Identify which cell holds the provided text, then report its [X, Y] central coordinate. 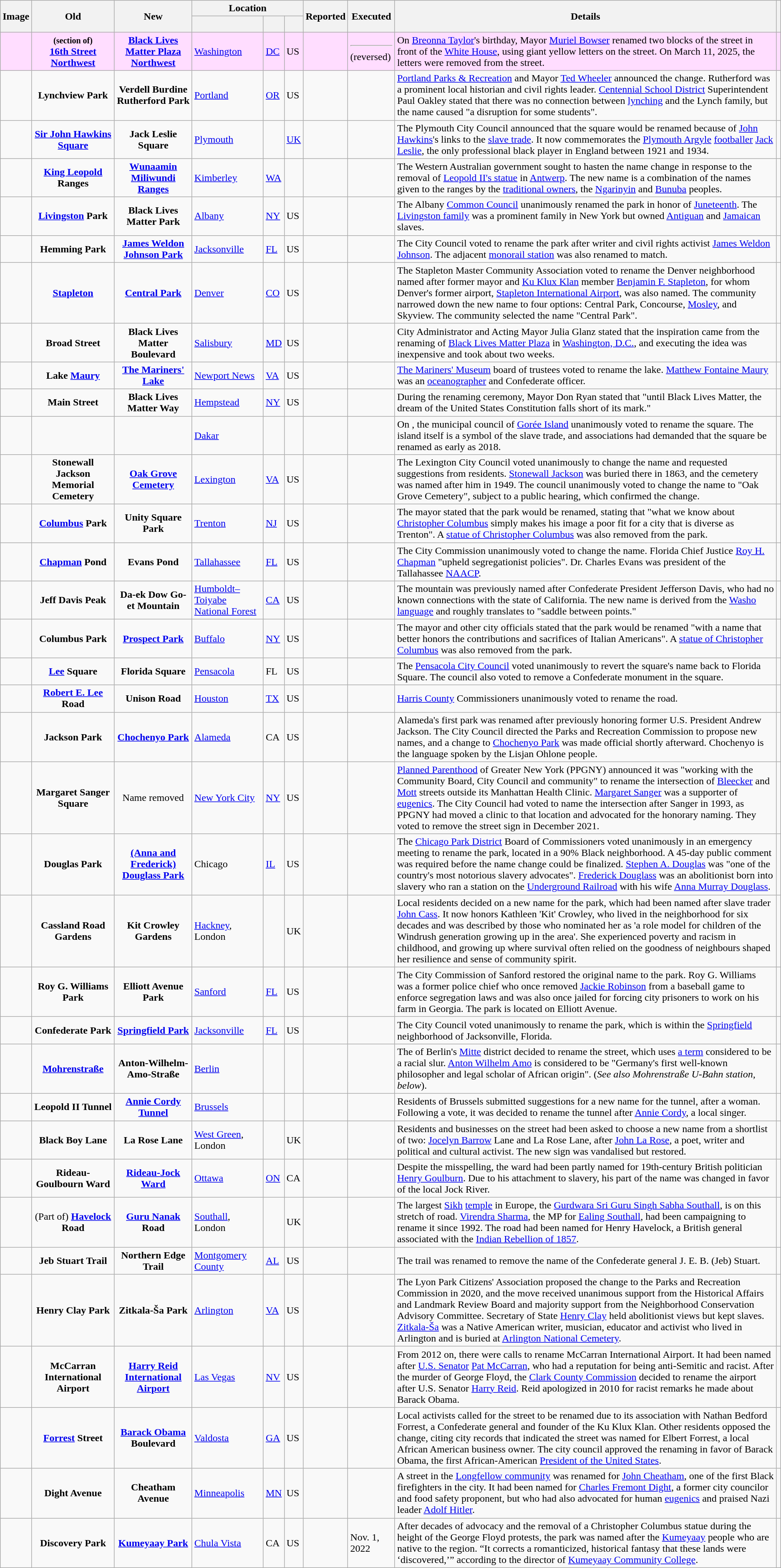
MN [274, 1493]
Jeff Davis Peak [73, 600]
Washington [228, 51]
Albany [228, 216]
Nov. 1, 2022 [371, 1543]
Sanford [228, 992]
Margaret Sanger Square [73, 798]
Prospect Park [153, 639]
Kit Crowley Gardens [153, 931]
Details [585, 16]
Northern Edge Trail [153, 1261]
Minneapolis [228, 1493]
La Rose Lane [153, 1140]
Montgomery County [228, 1261]
James Weldon Johnson Park [153, 249]
Harry Reid International Airport [153, 1377]
Brussels [228, 1107]
Stapleton [73, 293]
Unison Road [153, 698]
Main Street [73, 402]
Valdosta [228, 1438]
Houston [228, 698]
ON [274, 1178]
Livingston Park [73, 216]
Chula Vista [228, 1543]
Verdell Burdine Rutherford Park [153, 95]
Plymouth [228, 139]
Anton-Wilhelm-Amo-Straße [153, 1069]
Black Lives Matter Way [153, 402]
Sir John Hawkins Square [73, 139]
Kimberley [228, 178]
Berlin [228, 1069]
Jack Leslie Square [153, 139]
Unity Square Park [153, 524]
(Part of) Havelock Road [73, 1222]
The City Council voted unanimously to rename the park, which is within the Springfield neighborhood of Jacksonville, Florida. [585, 1030]
Black Boy Lane [73, 1140]
Trenton [228, 524]
Oak Grove Cemetery [153, 480]
Salisbury [228, 342]
New [153, 16]
The trail was renamed to remove the name of the Confederate general J. E. B. (Jeb) Stuart. [585, 1261]
Mohrenstraße [73, 1069]
Old [73, 16]
Henry Clay Park [73, 1311]
WA [274, 178]
The Mariners' Lake [153, 375]
Chapman Pond [73, 562]
Lynchview Park [73, 95]
Broad Street [73, 342]
Newport News [228, 375]
Hemming Park [73, 249]
Chochenyo Park [153, 737]
Buffalo [228, 639]
Black Lives Matter Plaza Northwest [153, 51]
Lexington [228, 480]
Black Lives Matter Boulevard [153, 342]
GA [274, 1438]
Harris County Commissioners unanimously voted to rename the road. [585, 698]
Arlington [228, 1311]
Location [248, 8]
Humboldt–Toiyabe National Forest [228, 600]
Chicago [228, 864]
Hempstead [228, 402]
NJ [274, 524]
Hackney, London [228, 931]
Jackson Park [73, 737]
Robert E. Lee Road [73, 698]
Denver [228, 293]
Guru Nanak Road [153, 1222]
Cassland Road Gardens [73, 931]
Portland [228, 95]
Lee Square [73, 672]
Tallahassee [228, 562]
West Green, London [228, 1140]
OR [274, 95]
The Mariners' Museum board of trustees voted to rename the lake. Matthew Fontaine Maury was an oceanographer and Confederate officer. [585, 375]
Las Vegas [228, 1377]
(Anna and Frederick) Douglass Park [153, 864]
TX [274, 698]
IL [274, 864]
Executed [371, 16]
Dakar [228, 435]
Florida Square [153, 672]
Ottawa [228, 1178]
Rideau-Goulbourn Ward [73, 1178]
CO [274, 293]
Evans Pond [153, 562]
Discovery Park [73, 1543]
McCarran International Airport [73, 1377]
Zitkala-Ša Park [153, 1311]
(section of)16th Street Northwest [73, 51]
Reported [325, 16]
Black Lives Matter Park [153, 216]
Image [16, 16]
Name removed [153, 798]
Alameda [228, 737]
DC [274, 51]
MD [274, 342]
Southall, London [228, 1222]
Wunaamin Miliwundi Ranges [153, 178]
Elliott Avenue Park [153, 992]
(reversed) [371, 51]
New York City [228, 798]
Stonewall Jackson Memorial Cemetery [73, 480]
Annie Cordy Tunnel [153, 1107]
Springfield Park [153, 1030]
AL [274, 1261]
Roy G. Williams Park [73, 992]
NV [274, 1377]
King Leopold Ranges [73, 178]
Cheatham Avenue [153, 1493]
Central Park [153, 293]
Forrest Street [73, 1438]
Kumeyaay Park [153, 1543]
Pensacola [228, 672]
Lake Maury [73, 375]
Leopold II Tunnel [73, 1107]
Barack Obama Boulevard [153, 1438]
Da-ek Dow Go-et Mountain [153, 600]
Confederate Park [73, 1030]
Douglas Park [73, 864]
Rideau-Jock Ward [153, 1178]
Jeb Stuart Trail [73, 1261]
Dight Avenue [73, 1493]
